Return (x, y) of the center of cell containing provided text 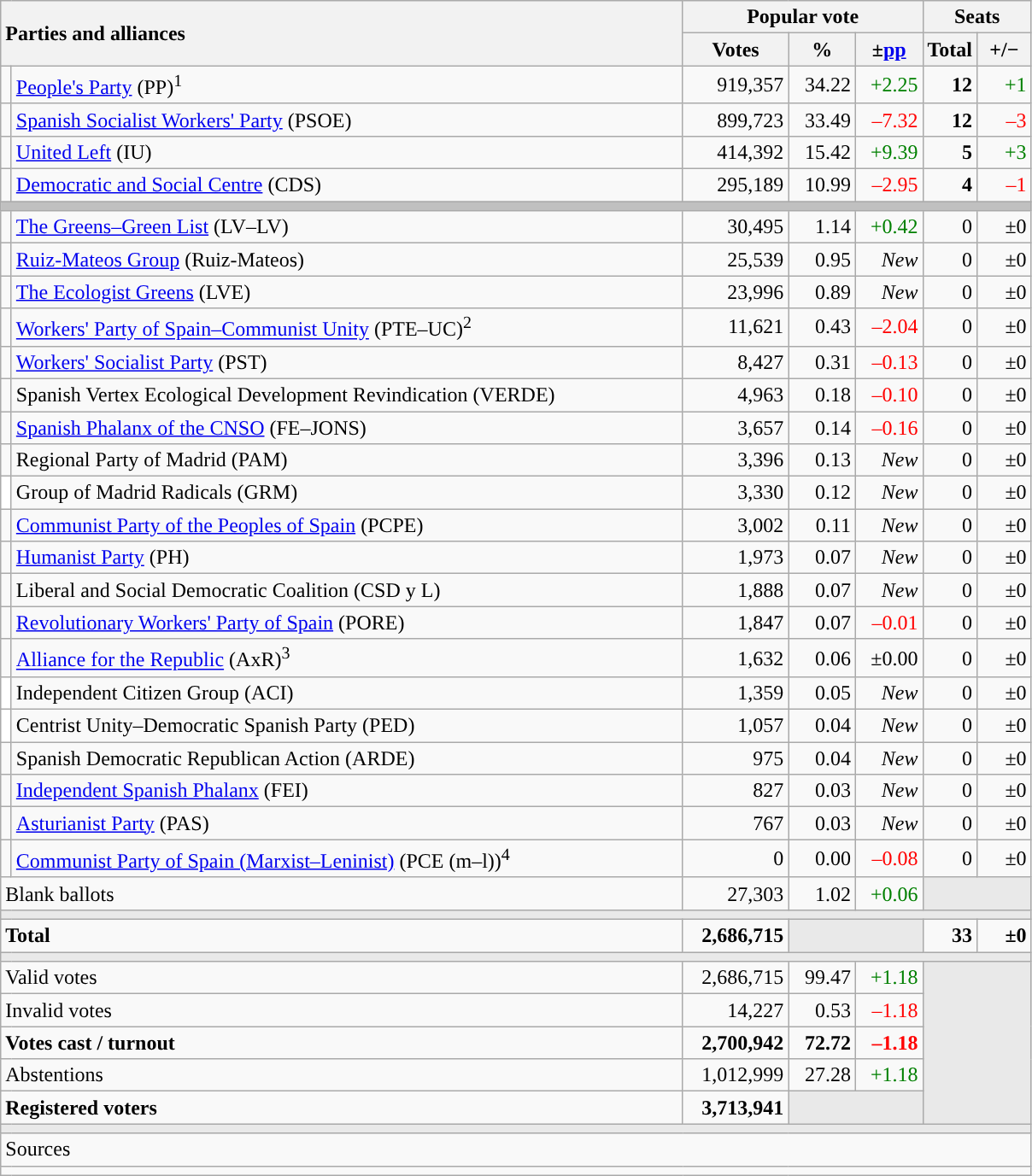
Abstentions (342, 1075)
1.02 (822, 893)
Liberal and Social Democratic Coalition (CSD y L) (347, 590)
±pp (888, 50)
0.11 (822, 525)
Democratic and Social Centre (CDS) (347, 185)
–2.04 (888, 328)
33 (950, 936)
Spanish Democratic Republican Action (ARDE) (347, 758)
1,012,999 (736, 1075)
0.31 (822, 362)
Communist Party of Spain (Marxist–Leninist) (PCE (m–l))4 (347, 859)
27,303 (736, 893)
1,359 (736, 693)
People's Party (PP)1 (347, 85)
Sources (516, 1150)
34.22 (822, 85)
Group of Madrid Radicals (GRM) (347, 493)
99.47 (822, 978)
–0.01 (888, 623)
0.95 (822, 260)
Revolutionary Workers' Party of Spain (PORE) (347, 623)
Seats (977, 17)
414,392 (736, 152)
Invalid votes (342, 1010)
15.42 (822, 152)
33.49 (822, 120)
10.99 (822, 185)
8,427 (736, 362)
4,963 (736, 395)
Votes (736, 50)
United Left (IU) (347, 152)
Spanish Socialist Workers' Party (PSOE) (347, 120)
0.53 (822, 1010)
1,057 (736, 726)
0.12 (822, 493)
3,396 (736, 460)
72.72 (822, 1043)
3,657 (736, 428)
The Ecologist Greens (LVE) (347, 292)
1,632 (736, 658)
+0.06 (888, 893)
0.06 (822, 658)
1,888 (736, 590)
Spanish Phalanx of the CNSO (FE–JONS) (347, 428)
–3 (1005, 120)
Independent Citizen Group (ACI) (347, 693)
0.00 (822, 859)
27.28 (822, 1075)
Independent Spanish Phalanx (FEI) (347, 791)
14,227 (736, 1010)
The Greens–Green List (LV–LV) (347, 227)
0.43 (822, 328)
+/− (1005, 50)
Spanish Vertex Ecological Development Revindication (VERDE) (347, 395)
+0.42 (888, 227)
–0.08 (888, 859)
Workers' Socialist Party (PST) (347, 362)
2,700,942 (736, 1043)
30,495 (736, 227)
0.14 (822, 428)
1,973 (736, 558)
0.13 (822, 460)
–1 (1005, 185)
Asturianist Party (PAS) (347, 823)
0.18 (822, 395)
919,357 (736, 85)
–0.16 (888, 428)
Ruiz-Mateos Group (Ruiz-Mateos) (347, 260)
% (822, 50)
Valid votes (342, 978)
+3 (1005, 152)
3,330 (736, 493)
–7.32 (888, 120)
1,847 (736, 623)
±0.00 (888, 658)
Parties and alliances (342, 33)
11,621 (736, 328)
767 (736, 823)
Registered voters (342, 1108)
5 (950, 152)
+9.39 (888, 152)
1.14 (822, 227)
4 (950, 185)
3,713,941 (736, 1108)
23,996 (736, 292)
Humanist Party (PH) (347, 558)
Regional Party of Madrid (PAM) (347, 460)
–0.13 (888, 362)
–2.95 (888, 185)
899,723 (736, 120)
Blank ballots (342, 893)
+2.25 (888, 85)
–0.10 (888, 395)
3,002 (736, 525)
+1 (1005, 85)
25,539 (736, 260)
Workers' Party of Spain–Communist Unity (PTE–UC)2 (347, 328)
Centrist Unity–Democratic Spanish Party (PED) (347, 726)
295,189 (736, 185)
Communist Party of the Peoples of Spain (PCPE) (347, 525)
0.05 (822, 693)
Alliance for the Republic (AxR)3 (347, 658)
975 (736, 758)
0.89 (822, 292)
Votes cast / turnout (342, 1043)
Popular vote (803, 17)
827 (736, 791)
